Determine the (x, y) coordinate at the center of the cell enclosing the given text.  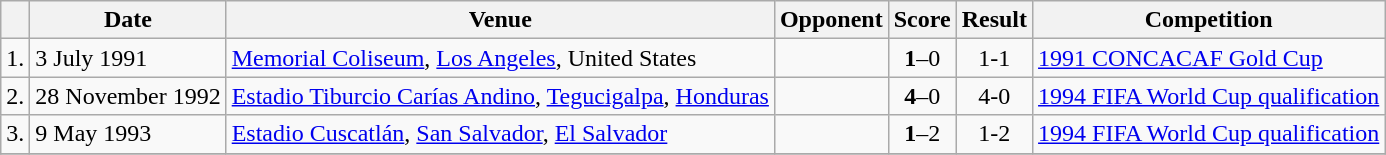
28 November 1992 (128, 96)
3 July 1991 (128, 58)
Estadio Tiburcio Carías Andino, Tegucigalpa, Honduras (500, 96)
3. (16, 134)
2. (16, 96)
1. (16, 58)
Result (994, 20)
1–0 (922, 58)
Date (128, 20)
1-1 (994, 58)
1–2 (922, 134)
Competition (1209, 20)
Opponent (831, 20)
9 May 1993 (128, 134)
1-2 (994, 134)
1991 CONCACAF Gold Cup (1209, 58)
4-0 (994, 96)
Score (922, 20)
4–0 (922, 96)
Venue (500, 20)
Memorial Coliseum, Los Angeles, United States (500, 58)
Estadio Cuscatlán, San Salvador, El Salvador (500, 134)
